From the cell containing the given text, extract its center point as (X, Y) coordinate. 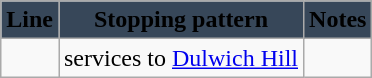
Line (30, 20)
Notes (338, 20)
Stopping pattern (180, 20)
services to Dulwich Hill (180, 58)
